Determine the (X, Y) coordinate at the center of the cell enclosing the given text.  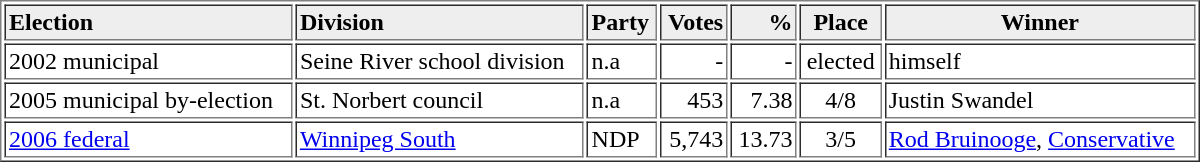
Justin Swandel (1040, 100)
Winner (1040, 22)
Votes (694, 22)
Division (440, 22)
13.73 (764, 140)
% (764, 22)
NDP (622, 140)
2006 federal (148, 140)
2005 municipal by-election (148, 100)
5,743 (694, 140)
Seine River school division (440, 62)
7.38 (764, 100)
Party (622, 22)
St. Norbert council (440, 100)
4/8 (840, 100)
himself (1040, 62)
Winnipeg South (440, 140)
Place (840, 22)
453 (694, 100)
Rod Bruinooge, Conservative (1040, 140)
elected (840, 62)
2002 municipal (148, 62)
3/5 (840, 140)
Election (148, 22)
